For the text-containing cell, return its midpoint in (X, Y) coordinate format. 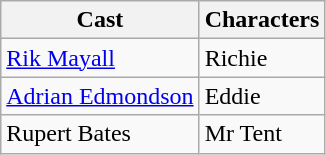
Characters (262, 20)
Adrian Edmondson (100, 96)
Richie (262, 58)
Eddie (262, 96)
Rik Mayall (100, 58)
Rupert Bates (100, 134)
Cast (100, 20)
Mr Tent (262, 134)
